Output the [X, Y] coordinate of the center of the cell containing the given text.  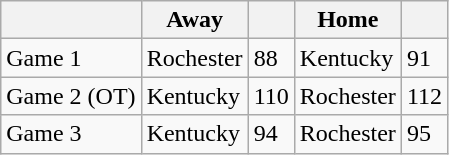
94 [271, 134]
Game 2 (OT) [71, 96]
Game 1 [71, 58]
88 [271, 58]
112 [424, 96]
91 [424, 58]
95 [424, 134]
Away [194, 20]
Home [348, 20]
Game 3 [71, 134]
110 [271, 96]
